Extract the (x, y) coordinate from the center of the cell holding the provided text.  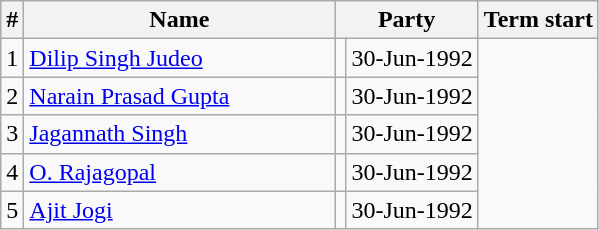
# (12, 20)
Narain Prasad Gupta (180, 96)
1 (12, 58)
Ajit Jogi (180, 210)
2 (12, 96)
Jagannath Singh (180, 134)
Name (180, 20)
Term start (538, 20)
5 (12, 210)
Party (406, 20)
Dilip Singh Judeo (180, 58)
4 (12, 172)
O. Rajagopal (180, 172)
3 (12, 134)
